Pinpoint the cell where the given text exists, returning its [x, y] midpoint coordinate. 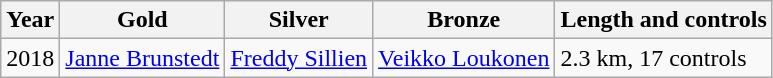
Bronze [464, 20]
Silver [299, 20]
Janne Brunstedt [142, 58]
Gold [142, 20]
Veikko Loukonen [464, 58]
2.3 km, 17 controls [664, 58]
Year [30, 20]
Length and controls [664, 20]
Freddy Sillien [299, 58]
2018 [30, 58]
